Scan for the cell matching the given text and deliver its (X, Y) coordinate at center. 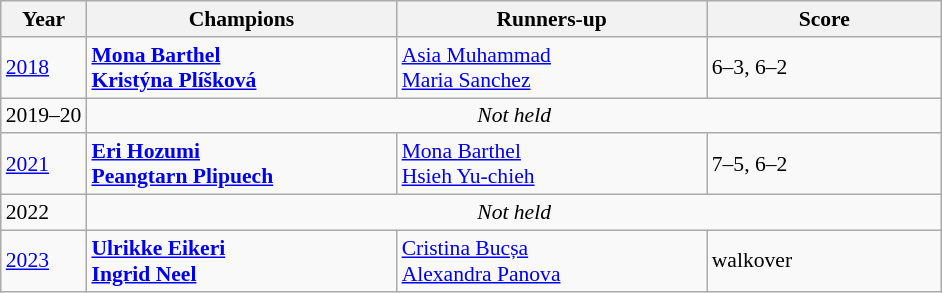
Score (824, 19)
Cristina Bucșa Alexandra Panova (552, 260)
2019–20 (44, 116)
Year (44, 19)
2022 (44, 213)
Mona Barthel Hsieh Yu-chieh (552, 164)
Champions (241, 19)
Runners-up (552, 19)
2023 (44, 260)
7–5, 6–2 (824, 164)
2021 (44, 164)
Mona Barthel Kristýna Plíšková (241, 68)
Ulrikke Eikeri Ingrid Neel (241, 260)
walkover (824, 260)
2018 (44, 68)
Eri Hozumi Peangtarn Plipuech (241, 164)
Asia Muhammad Maria Sanchez (552, 68)
6–3, 6–2 (824, 68)
